Output the [x, y] coordinate of the center of the cell containing the given text.  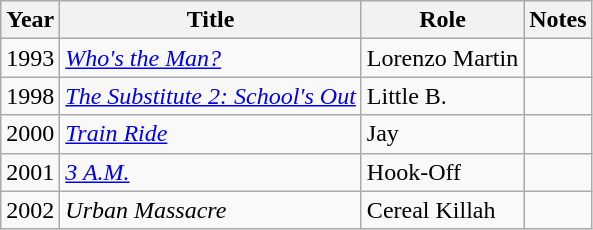
Cereal Killah [442, 210]
Role [442, 20]
Little B. [442, 96]
Urban Massacre [211, 210]
Who's the Man? [211, 58]
2002 [30, 210]
Notes [558, 20]
2000 [30, 134]
Train Ride [211, 134]
1998 [30, 96]
Title [211, 20]
The Substitute 2: School's Out [211, 96]
Hook-Off [442, 172]
1993 [30, 58]
Jay [442, 134]
Year [30, 20]
2001 [30, 172]
3 A.M. [211, 172]
Lorenzo Martin [442, 58]
